Return [X, Y] of the center of cell containing provided text 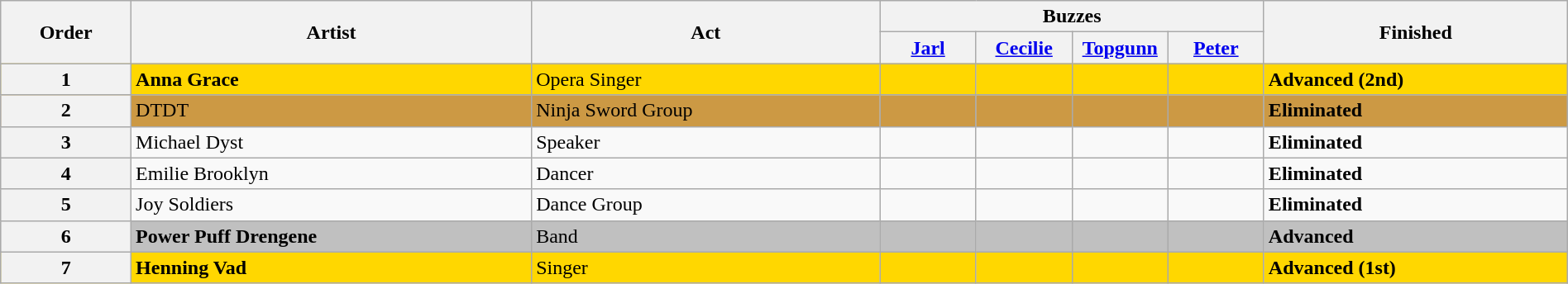
5 [66, 205]
Advanced (2nd) [1416, 79]
2 [66, 111]
Cecilie [1024, 48]
Henning Vad [332, 267]
Peter [1216, 48]
Act [706, 32]
Band [706, 236]
1 [66, 79]
Speaker [706, 142]
Jarl [928, 48]
Topgunn [1120, 48]
Michael Dyst [332, 142]
Ninja Sword Group [706, 111]
Joy Soldiers [332, 205]
Power Puff Drengene [332, 236]
Advanced [1416, 236]
Dance Group [706, 205]
Advanced (1st) [1416, 267]
3 [66, 142]
Buzzes [1072, 17]
Anna Grace [332, 79]
Singer [706, 267]
Artist [332, 32]
DTDT [332, 111]
Dancer [706, 173]
Emilie Brooklyn [332, 173]
4 [66, 173]
7 [66, 267]
Order [66, 32]
Finished [1416, 32]
6 [66, 236]
Opera Singer [706, 79]
